Capture the cell that displays the provided text and extract its (X, Y) central coordinate. 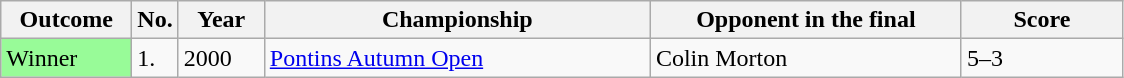
Colin Morton (806, 58)
5–3 (1042, 58)
No. (155, 20)
Championship (457, 20)
Pontins Autumn Open (457, 58)
Score (1042, 20)
Year (221, 20)
1. (155, 58)
Outcome (66, 20)
Winner (66, 58)
2000 (221, 58)
Opponent in the final (806, 20)
